Detect which cell encompasses the target text, then output its (X, Y) center coordinate. 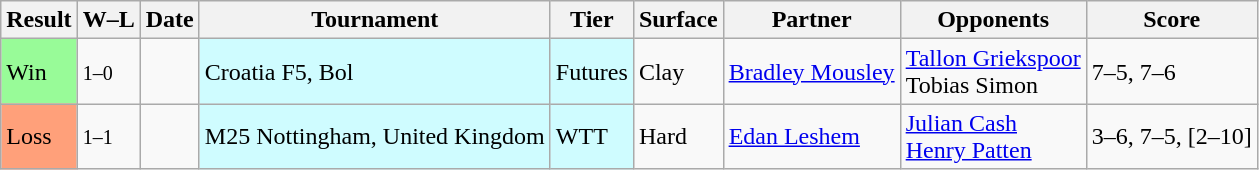
Tournament (374, 20)
Edan Leshem (812, 136)
Bradley Mousley (812, 72)
Clay (678, 72)
Result (39, 20)
1–0 (108, 72)
Score (1172, 20)
M25 Nottingham, United Kingdom (374, 136)
Loss (39, 136)
1–1 (108, 136)
Julian Cash Henry Patten (993, 136)
Date (170, 20)
Futures (592, 72)
Tallon Griekspoor Tobias Simon (993, 72)
Surface (678, 20)
Partner (812, 20)
3–6, 7–5, [2–10] (1172, 136)
Win (39, 72)
Tier (592, 20)
Hard (678, 136)
WTT (592, 136)
Croatia F5, Bol (374, 72)
W–L (108, 20)
7–5, 7–6 (1172, 72)
Opponents (993, 20)
